Capture the cell that displays the provided text and extract its (x, y) central coordinate. 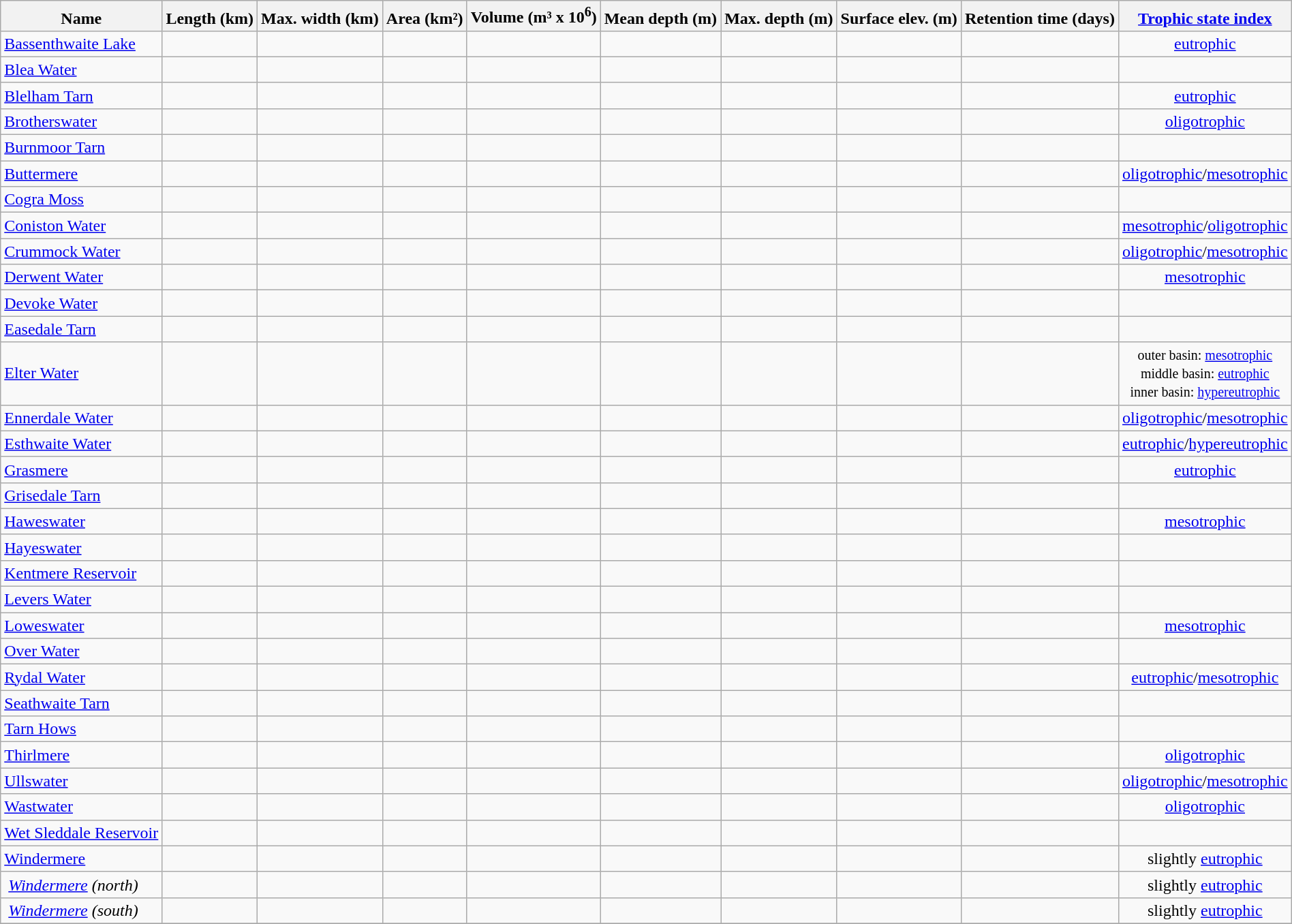
Length (km) (210, 16)
eutrophic/hypereutrophic (1205, 444)
Wet Sleddale Reservoir (82, 833)
Volume (m³ x 106) (534, 16)
Area (km²) (425, 16)
Ullswater (82, 781)
Wastwater (82, 807)
Esthwaite Water (82, 444)
Over Water (82, 651)
mesotrophic/oligotrophic (1205, 226)
Blea Water (82, 70)
Windermere (north) (82, 884)
Seathwaite Tarn (82, 703)
eutrophic/mesotrophic (1205, 677)
Surface elev. (m) (899, 16)
Max. width (km) (320, 16)
Loweswater (82, 626)
Kentmere Reservoir (82, 573)
Levers Water (82, 600)
Grisedale Tarn (82, 495)
Rydal Water (82, 677)
Elter Water (82, 373)
Retention time (days) (1040, 16)
Coniston Water (82, 226)
Burnmoor Tarn (82, 148)
Bassenthwaite Lake (82, 44)
outer basin: mesotrophicmiddle basin: eutrophicinner basin: hypereutrophic (1205, 373)
Hayeswater (82, 547)
Haweswater (82, 521)
Easedale Tarn (82, 329)
Brotherswater (82, 121)
Buttermere (82, 174)
Name (82, 16)
Ennerdale Water (82, 418)
Derwent Water (82, 277)
Cogra Moss (82, 200)
Grasmere (82, 469)
Mean depth (m) (660, 16)
Tarn Hows (82, 729)
Crummock Water (82, 251)
Windermere (82, 859)
Blelham Tarn (82, 95)
Thirlmere (82, 755)
Max. depth (m) (779, 16)
Windermere (south) (82, 910)
Devoke Water (82, 303)
Trophic state index (1205, 16)
